Return the [x, y] coordinate for the center point of the cell that contains the specified text.  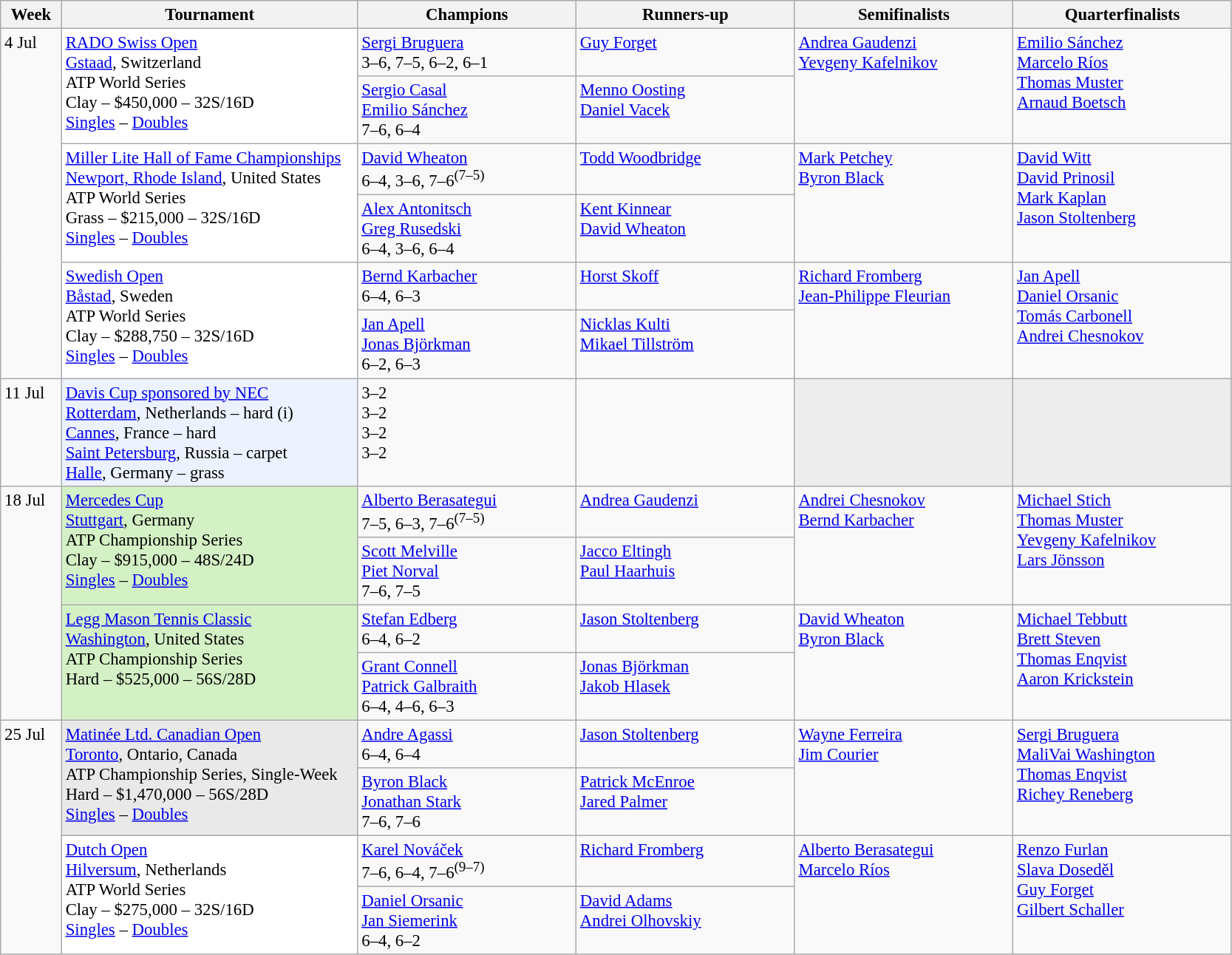
Andre Agassi 6–4, 6–4 [467, 744]
Menno Oosting Daniel Vacek [686, 110]
Quarterfinalists [1123, 15]
18 Jul [31, 603]
Sergi Bruguera 3–6, 7–5, 6–2, 6–1 [467, 53]
Mercedes Cup Stuttgart, GermanyATP Championship SeriesClay – $915,000 – 48S/24D Singles – Doubles [210, 546]
Jonas Björkman Jakob Hlasek [686, 687]
Swedish Open Båstad, SwedenATP World SeriesClay – $288,750 – 32S/16D Singles – Doubles [210, 321]
Andrea Gaudenzi [686, 512]
Patrick McEnroe Jared Palmer [686, 802]
Grant Connell Patrick Galbraith 6–4, 4–6, 6–3 [467, 687]
Wayne Ferreira Jim Courier [904, 778]
Alberto Berasategui Marcelo Ríos [904, 894]
Renzo Furlan Slava Doseděl Guy Forget Gilbert Schaller [1123, 894]
4 Jul [31, 204]
Daniel Orsanic Jan Siemerink 6–4, 6–2 [467, 921]
Scott Melville Piet Norval 7–6, 7–5 [467, 571]
Andrea Gaudenzi Yevgeny Kafelnikov [904, 86]
Champions [467, 15]
25 Jul [31, 837]
Davis Cup sponsored by NEC Rotterdam, Netherlands – hard (i) Cannes, France – hard Saint Petersburg, Russia – carpet Halle, Germany – grass [210, 432]
Bernd Karbacher 6–4, 6–3 [467, 287]
Michael Stich Thomas Muster Yevgeny Kafelnikov Lars Jönsson [1123, 546]
Mark Petchey Byron Black [904, 204]
Stefan Edberg 6–4, 6–2 [467, 628]
11 Jul [31, 432]
Matinée Ltd. Canadian Open Toronto, Ontario, CanadaATP Championship Series, Single-WeekHard – $1,470,000 – 56S/28D Singles – Doubles [210, 778]
RADO Swiss Open Gstaad, SwitzerlandATP World SeriesClay – $450,000 – 32S/16D Singles – Doubles [210, 86]
Guy Forget [686, 53]
David Adams Andrei Olhovskiy [686, 921]
Jan Apell Jonas Björkman 6–2, 6–3 [467, 344]
Todd Woodbridge [686, 170]
Tournament [210, 15]
David Wheaton 6–4, 3–6, 7–6(7–5) [467, 170]
David Wheaton Byron Black [904, 662]
Jacco Eltingh Paul Haarhuis [686, 571]
David Witt David Prinosil Mark Kaplan Jason Stoltenberg [1123, 204]
3–2 3–2 3–2 3–2 [467, 432]
Alex Antonitsch Greg Rusedski 6–4, 3–6, 6–4 [467, 229]
Richard Fromberg Jean-Philippe Fleurian [904, 321]
Michael Tebbutt Brett Steven Thomas Enqvist Aaron Krickstein [1123, 662]
Byron Black Jonathan Stark 7–6, 7–6 [467, 802]
Week [31, 15]
Semifinalists [904, 15]
Horst Skoff [686, 287]
Jan Apell Daniel Orsanic Tomás Carbonell Andrei Chesnokov [1123, 321]
Alberto Berasategui 7–5, 6–3, 7–6(7–5) [467, 512]
Sergi Bruguera MaliVai Washington Thomas Enqvist Richey Reneberg [1123, 778]
Legg Mason Tennis Classic Washington, United StatesATP Championship SeriesHard – $525,000 – 56S/28D [210, 662]
Runners-up [686, 15]
Nicklas Kulti Mikael Tillström [686, 344]
Emilio Sánchez Marcelo Ríos Thomas Muster Arnaud Boetsch [1123, 86]
Karel Nováček 7–6, 6–4, 7–6(9–7) [467, 860]
Sergio Casal Emilio Sánchez 7–6, 6–4 [467, 110]
Richard Fromberg [686, 860]
Kent Kinnear David Wheaton [686, 229]
Andrei Chesnokov Bernd Karbacher [904, 546]
Dutch Open Hilversum, NetherlandsATP World SeriesClay – $275,000 – 32S/16D Singles – Doubles [210, 894]
Miller Lite Hall of Fame Championships Newport, Rhode Island, United StatesATP World SeriesGrass – $215,000 – 32S/16D Singles – Doubles [210, 204]
